Return the [x, y] coordinate for the center point of the cell that contains the specified text.  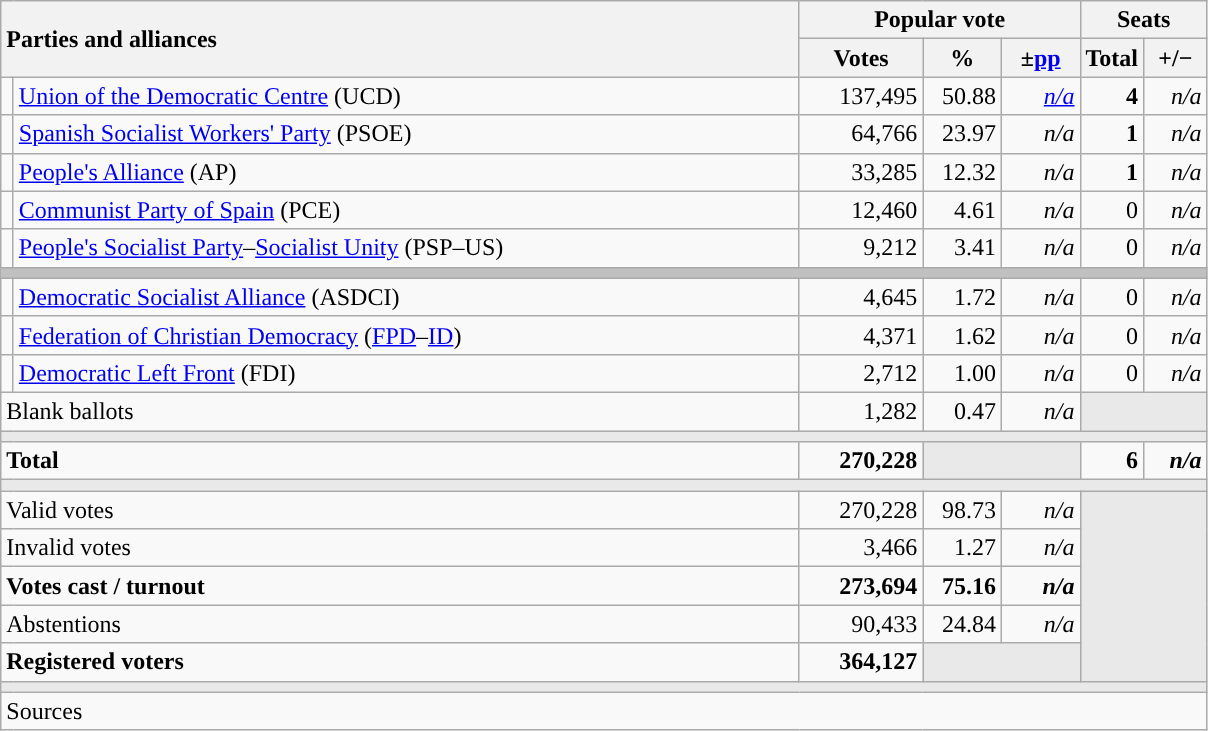
33,285 [861, 172]
6 [1112, 461]
Seats [1144, 20]
137,495 [861, 96]
4 [1112, 96]
Invalid votes [400, 548]
Communist Party of Spain (PCE) [406, 210]
3.41 [962, 248]
9,212 [861, 248]
1,282 [861, 411]
% [962, 58]
2,712 [861, 373]
Valid votes [400, 510]
Federation of Christian Democracy (FPD–ID) [406, 335]
0.47 [962, 411]
Parties and alliances [400, 39]
Popular vote [940, 20]
People's Socialist Party–Socialist Unity (PSP–US) [406, 248]
Votes cast / turnout [400, 586]
12,460 [861, 210]
1.27 [962, 548]
People's Alliance (AP) [406, 172]
3,466 [861, 548]
98.73 [962, 510]
364,127 [861, 662]
4.61 [962, 210]
1.72 [962, 297]
Sources [604, 711]
50.88 [962, 96]
12.32 [962, 172]
4,645 [861, 297]
75.16 [962, 586]
Democratic Socialist Alliance (ASDCI) [406, 297]
Democratic Left Front (FDI) [406, 373]
Abstentions [400, 624]
64,766 [861, 134]
273,694 [861, 586]
+/− [1176, 58]
4,371 [861, 335]
Registered voters [400, 662]
1.62 [962, 335]
23.97 [962, 134]
1.00 [962, 373]
24.84 [962, 624]
Blank ballots [400, 411]
Spanish Socialist Workers' Party (PSOE) [406, 134]
Votes [861, 58]
±pp [1040, 58]
90,433 [861, 624]
Union of the Democratic Centre (UCD) [406, 96]
